For the text-containing cell, return its midpoint in [x, y] coordinate format. 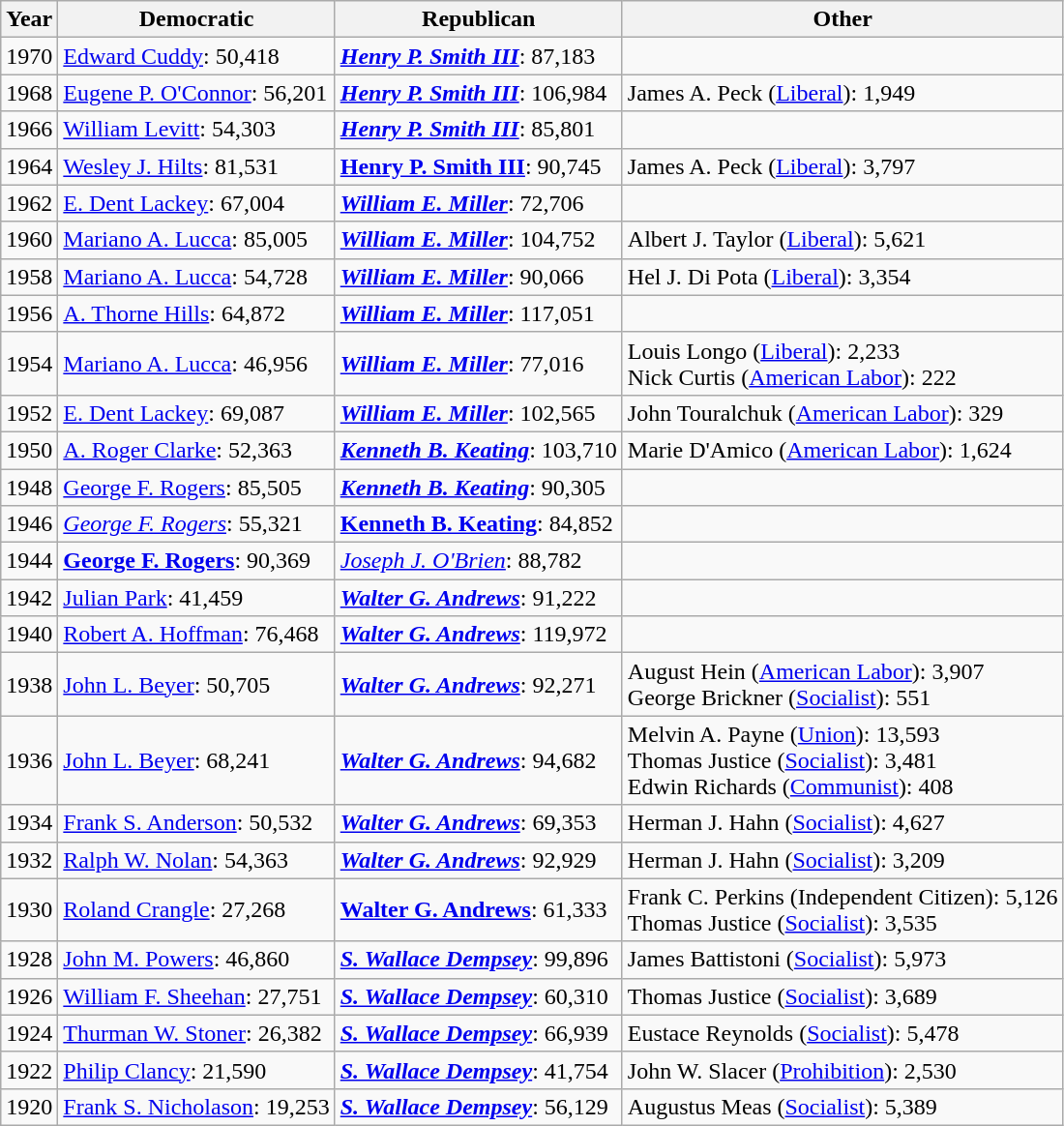
A. Thorne Hills: 64,872 [196, 313]
Mariano A. Lucca: 85,005 [196, 240]
Walter G. Andrews: 119,972 [478, 635]
1942 [29, 598]
1924 [29, 1033]
1962 [29, 203]
1934 [29, 823]
Year [29, 19]
Mariano A. Lucca: 54,728 [196, 277]
1936 [29, 760]
Philip Clancy: 21,590 [196, 1070]
Other [842, 19]
Ralph W. Nolan: 54,363 [196, 860]
William E. Miller: 72,706 [478, 203]
John L. Beyer: 68,241 [196, 760]
James Battistoni (Socialist): 5,973 [842, 960]
Republican [478, 19]
John L. Beyer: 50,705 [196, 685]
Walter G. Andrews: 61,333 [478, 909]
1952 [29, 413]
1920 [29, 1107]
Henry P. Smith III: 90,745 [478, 166]
S. Wallace Dempsey: 66,939 [478, 1033]
Kenneth B. Keating: 90,305 [478, 487]
1946 [29, 524]
Walter G. Andrews: 94,682 [478, 760]
Albert J. Taylor (Liberal): 5,621 [842, 240]
E. Dent Lackey: 67,004 [196, 203]
Walter G. Andrews: 91,222 [478, 598]
George F. Rogers: 90,369 [196, 561]
1940 [29, 635]
Augustus Meas (Socialist): 5,389 [842, 1107]
George F. Rogers: 85,505 [196, 487]
William F. Sheehan: 27,751 [196, 996]
Wesley J. Hilts: 81,531 [196, 166]
Walter G. Andrews: 69,353 [478, 823]
Walter G. Andrews: 92,271 [478, 685]
S. Wallace Dempsey: 99,896 [478, 960]
George F. Rogers: 55,321 [196, 524]
1944 [29, 561]
1954 [29, 364]
1928 [29, 960]
Eugene P. O'Connor: 56,201 [196, 93]
Frank C. Perkins (Independent Citizen): 5,126Thomas Justice (Socialist): 3,535 [842, 909]
John Touralchuk (American Labor): 329 [842, 413]
1958 [29, 277]
Mariano A. Lucca: 46,956 [196, 364]
S. Wallace Dempsey: 56,129 [478, 1107]
August Hein (American Labor): 3,907George Brickner (Socialist): 551 [842, 685]
Henry P. Smith III: 85,801 [478, 130]
Louis Longo (Liberal): 2,233Nick Curtis (American Labor): 222 [842, 364]
James A. Peck (Liberal): 3,797 [842, 166]
William Levitt: 54,303 [196, 130]
1956 [29, 313]
Henry P. Smith III: 106,984 [478, 93]
William E. Miller: 117,051 [478, 313]
Melvin A. Payne (Union): 13,593Thomas Justice (Socialist): 3,481Edwin Richards (Communist): 408 [842, 760]
1932 [29, 860]
1938 [29, 685]
1926 [29, 996]
Kenneth B. Keating: 84,852 [478, 524]
Edward Cuddy: 50,418 [196, 56]
James A. Peck (Liberal): 1,949 [842, 93]
Thomas Justice (Socialist): 3,689 [842, 996]
Hel J. Di Pota (Liberal): 3,354 [842, 277]
1950 [29, 450]
Kenneth B. Keating: 103,710 [478, 450]
Roland Crangle: 27,268 [196, 909]
1970 [29, 56]
1922 [29, 1070]
Eustace Reynolds (Socialist): 5,478 [842, 1033]
Marie D'Amico (American Labor): 1,624 [842, 450]
1968 [29, 93]
Thurman W. Stoner: 26,382 [196, 1033]
John M. Powers: 46,860 [196, 960]
Frank S. Nicholason: 19,253 [196, 1107]
1930 [29, 909]
Walter G. Andrews: 92,929 [478, 860]
William E. Miller: 77,016 [478, 364]
Julian Park: 41,459 [196, 598]
S. Wallace Dempsey: 60,310 [478, 996]
1960 [29, 240]
Joseph J. O'Brien: 88,782 [478, 561]
Robert A. Hoffman: 76,468 [196, 635]
William E. Miller: 104,752 [478, 240]
Democratic [196, 19]
Frank S. Anderson: 50,532 [196, 823]
E. Dent Lackey: 69,087 [196, 413]
Herman J. Hahn (Socialist): 3,209 [842, 860]
1948 [29, 487]
1966 [29, 130]
Herman J. Hahn (Socialist): 4,627 [842, 823]
S. Wallace Dempsey: 41,754 [478, 1070]
John W. Slacer (Prohibition): 2,530 [842, 1070]
William E. Miller: 90,066 [478, 277]
1964 [29, 166]
Henry P. Smith III: 87,183 [478, 56]
A. Roger Clarke: 52,363 [196, 450]
William E. Miller: 102,565 [478, 413]
